For the text-containing cell, return its midpoint in [X, Y] coordinate format. 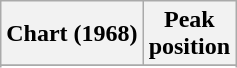
Chart (1968) [72, 34]
Peak position [189, 34]
